Find where the given text appears and provide that cell's center as (x, y) coordinate. 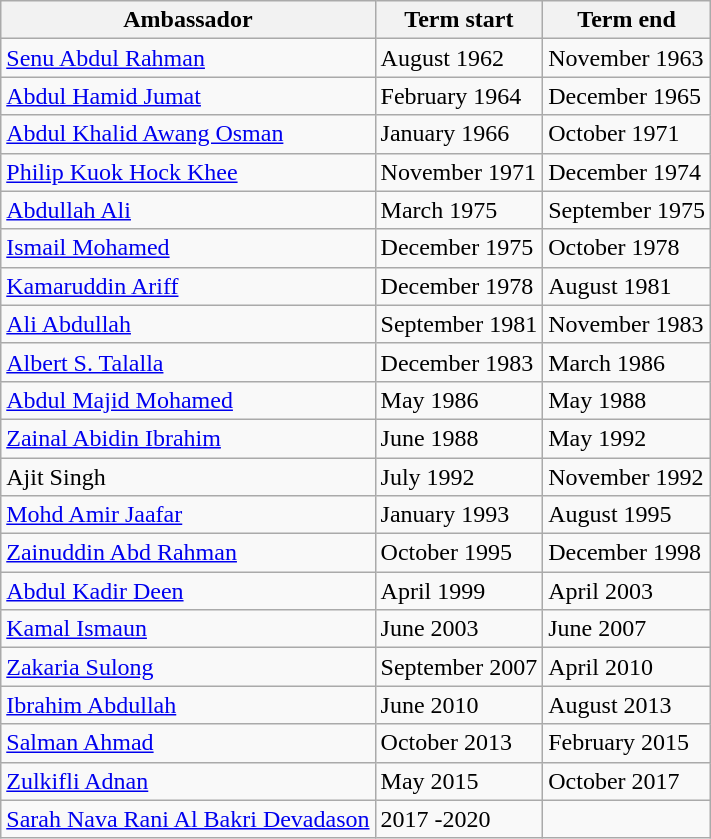
September 1975 (627, 210)
December 1975 (459, 248)
September 2007 (459, 667)
Kamaruddin Ariff (188, 286)
February 2015 (627, 743)
May 1986 (459, 400)
March 1986 (627, 362)
August 1995 (627, 515)
October 1971 (627, 134)
Term end (627, 20)
November 1963 (627, 58)
September 1981 (459, 324)
December 1978 (459, 286)
2017 -2020 (459, 819)
June 2010 (459, 705)
February 1964 (459, 96)
June 1988 (459, 438)
Term start (459, 20)
January 1966 (459, 134)
Zainal Abidin Ibrahim (188, 438)
Abdullah Ali (188, 210)
April 1999 (459, 591)
Zainuddin Abd Rahman (188, 553)
Senu Abdul Rahman (188, 58)
June 2003 (459, 629)
November 1971 (459, 172)
Ismail Mohamed (188, 248)
Ibrahim Abdullah (188, 705)
October 1995 (459, 553)
August 2013 (627, 705)
Ambassador (188, 20)
Philip Kuok Hock Khee (188, 172)
June 2007 (627, 629)
Abdul Hamid Jumat (188, 96)
August 1981 (627, 286)
March 1975 (459, 210)
Ali Abdullah (188, 324)
Kamal Ismaun (188, 629)
Abdul Khalid Awang Osman (188, 134)
December 1965 (627, 96)
April 2010 (627, 667)
Salman Ahmad (188, 743)
December 1983 (459, 362)
Zulkifli Adnan (188, 781)
Mohd Amir Jaafar (188, 515)
May 2015 (459, 781)
Sarah Nava Rani Al Bakri Devadason (188, 819)
Zakaria Sulong (188, 667)
Ajit Singh (188, 477)
October 2013 (459, 743)
April 2003 (627, 591)
November 1983 (627, 324)
Albert S. Talalla (188, 362)
July 1992 (459, 477)
Abdul Kadir Deen (188, 591)
Abdul Majid Mohamed (188, 400)
October 2017 (627, 781)
November 1992 (627, 477)
May 1992 (627, 438)
December 1998 (627, 553)
December 1974 (627, 172)
January 1993 (459, 515)
August 1962 (459, 58)
May 1988 (627, 400)
October 1978 (627, 248)
